Determine the [x, y] coordinate at the center of the cell enclosing the given text.  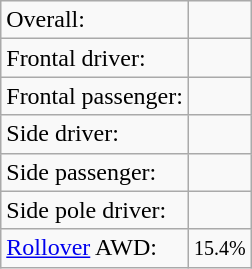
Rollover AWD: [95, 248]
Side driver: [95, 134]
Side pole driver: [95, 210]
Side passenger: [95, 172]
Frontal passenger: [95, 96]
Overall: [95, 20]
15.4% [220, 248]
Frontal driver: [95, 58]
